Return the [x, y] coordinate for the center point of the cell that contains the specified text.  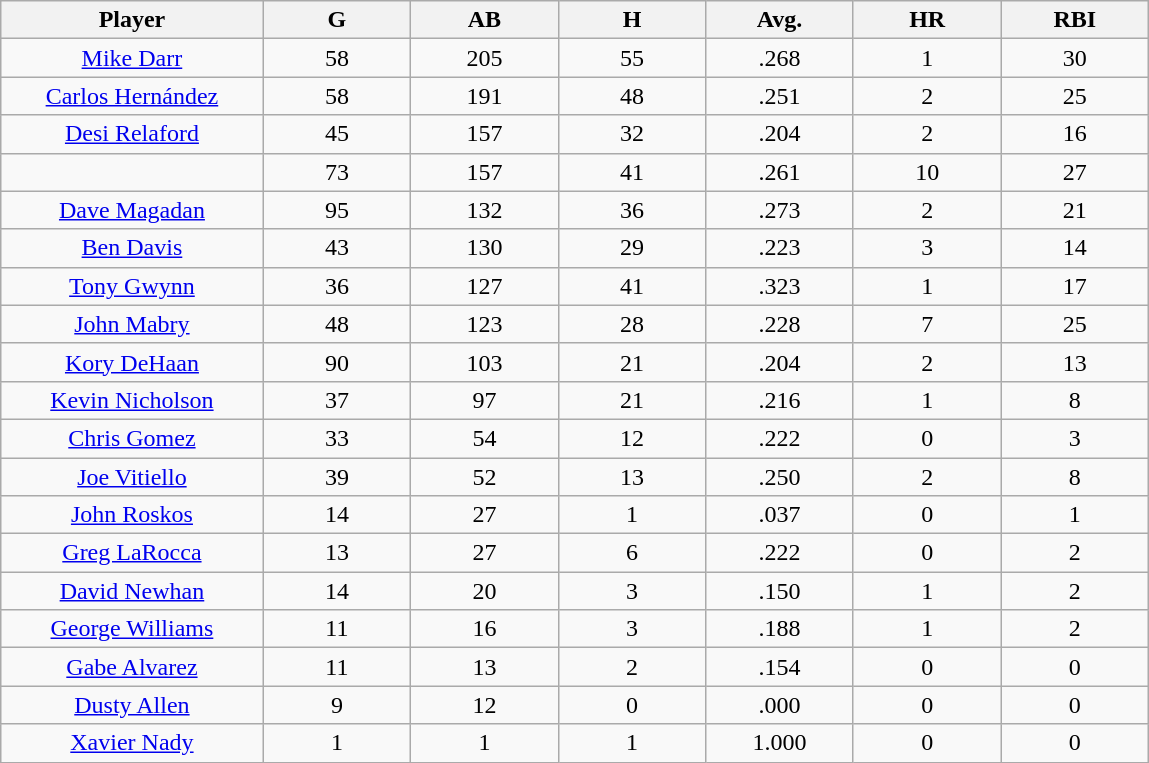
90 [337, 362]
.154 [780, 667]
.037 [780, 515]
Joe Vitiello [132, 477]
Tony Gwynn [132, 286]
43 [337, 248]
John Roskos [132, 515]
.273 [780, 210]
Greg LaRocca [132, 553]
Xavier Nady [132, 743]
123 [485, 324]
28 [632, 324]
9 [337, 705]
Avg. [780, 20]
73 [337, 172]
Dusty Allen [132, 705]
17 [1075, 286]
.268 [780, 58]
39 [337, 477]
97 [485, 400]
.000 [780, 705]
29 [632, 248]
130 [485, 248]
33 [337, 438]
.250 [780, 477]
HR [927, 20]
Gabe Alvarez [132, 667]
John Mabry [132, 324]
6 [632, 553]
127 [485, 286]
45 [337, 134]
Carlos Hernández [132, 96]
AB [485, 20]
Ben Davis [132, 248]
Mike Darr [132, 58]
Desi Relaford [132, 134]
1.000 [780, 743]
103 [485, 362]
54 [485, 438]
Dave Magadan [132, 210]
.223 [780, 248]
G [337, 20]
George Williams [132, 629]
.251 [780, 96]
.261 [780, 172]
7 [927, 324]
191 [485, 96]
132 [485, 210]
20 [485, 591]
95 [337, 210]
32 [632, 134]
H [632, 20]
55 [632, 58]
David Newhan [132, 591]
30 [1075, 58]
10 [927, 172]
.150 [780, 591]
37 [337, 400]
Kory DeHaan [132, 362]
.228 [780, 324]
.188 [780, 629]
Chris Gomez [132, 438]
RBI [1075, 20]
.323 [780, 286]
52 [485, 477]
205 [485, 58]
Kevin Nicholson [132, 400]
.216 [780, 400]
Player [132, 20]
